Determine the [x, y] coordinate at the center of the cell enclosing the given text.  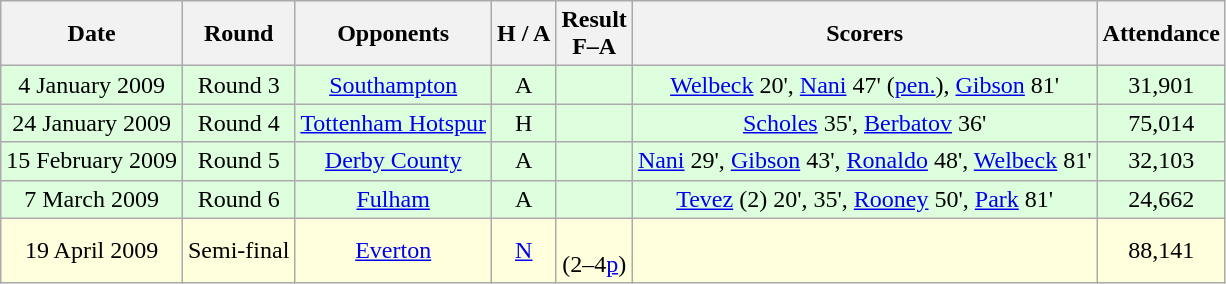
Derby County [394, 161]
88,141 [1161, 250]
Everton [394, 250]
Tottenham Hotspur [394, 123]
Scholes 35', Berbatov 36' [864, 123]
(2–4p) [594, 250]
Round 6 [238, 199]
4 January 2009 [92, 85]
Date [92, 34]
24,662 [1161, 199]
H / A [524, 34]
75,014 [1161, 123]
Tevez (2) 20', 35', Rooney 50', Park 81' [864, 199]
Southampton [394, 85]
7 March 2009 [92, 199]
24 January 2009 [92, 123]
Opponents [394, 34]
19 April 2009 [92, 250]
N [524, 250]
Round 4 [238, 123]
31,901 [1161, 85]
32,103 [1161, 161]
Nani 29', Gibson 43', Ronaldo 48', Welbeck 81' [864, 161]
H [524, 123]
Round 5 [238, 161]
Semi-final [238, 250]
Scorers [864, 34]
Round [238, 34]
Round 3 [238, 85]
Fulham [394, 199]
15 February 2009 [92, 161]
ResultF–A [594, 34]
Attendance [1161, 34]
Welbeck 20', Nani 47' (pen.), Gibson 81' [864, 85]
